Identify which cell holds the provided text, then report its (X, Y) central coordinate. 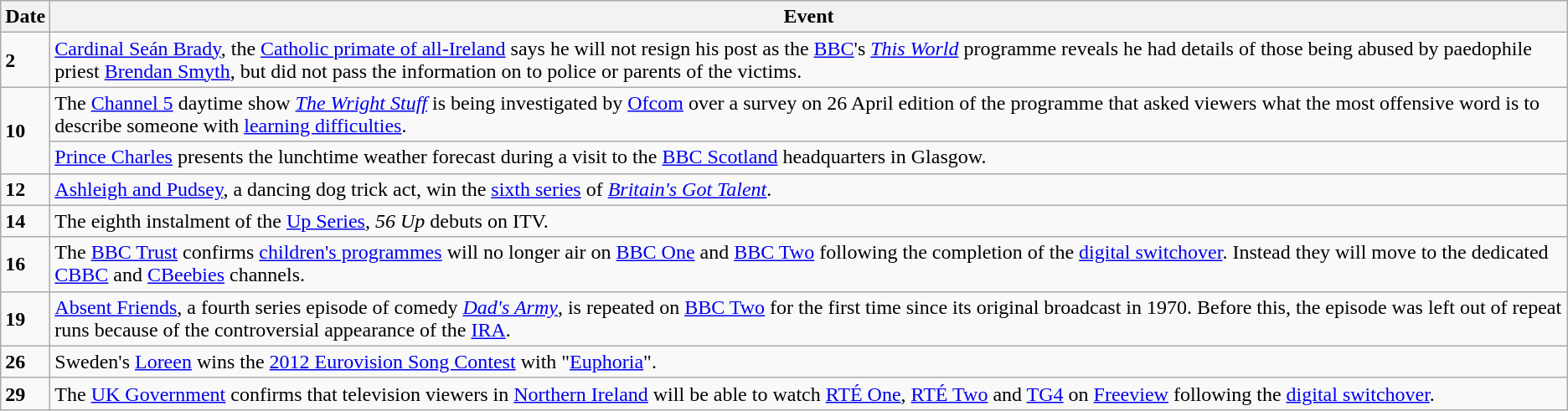
26 (25, 362)
19 (25, 318)
16 (25, 265)
29 (25, 393)
2 (25, 60)
Sweden's Loreen wins the 2012 Eurovision Song Contest with "Euphoria". (809, 362)
10 (25, 131)
Ashleigh and Pudsey, a dancing dog trick act, win the sixth series of Britain's Got Talent. (809, 189)
12 (25, 189)
The eighth instalment of the Up Series, 56 Up debuts on ITV. (809, 221)
14 (25, 221)
Prince Charles presents the lunchtime weather forecast during a visit to the BBC Scotland headquarters in Glasgow. (809, 157)
Event (809, 17)
Date (25, 17)
